Return (x, y) of the center of cell containing provided text 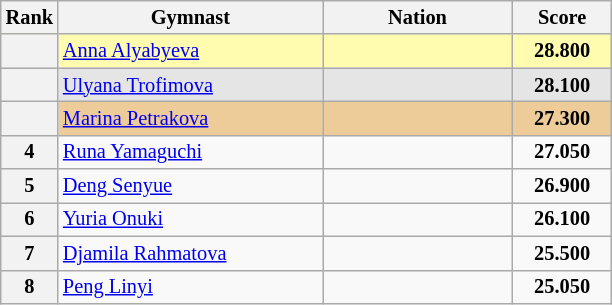
26.900 (562, 186)
Runa Yamaguchi (190, 152)
Yuria Onuki (190, 219)
27.050 (562, 152)
6 (30, 219)
Djamila Rahmatova (190, 253)
27.300 (562, 118)
26.100 (562, 219)
28.800 (562, 51)
Anna Alyabyeva (190, 51)
25.050 (562, 287)
Ulyana Trofimova (190, 85)
28.100 (562, 85)
7 (30, 253)
Rank (30, 17)
25.500 (562, 253)
Score (562, 17)
Gymnast (190, 17)
Nation (418, 17)
8 (30, 287)
Deng Senyue (190, 186)
5 (30, 186)
4 (30, 152)
Marina Petrakova (190, 118)
Peng Linyi (190, 287)
